Determine the [x, y] coordinate at the center of the cell enclosing the given text.  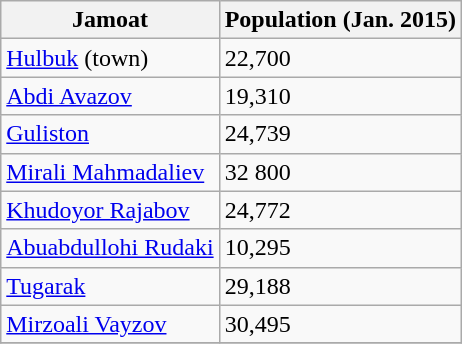
29,188 [340, 286]
Khudoyor Rajabov [110, 210]
22,700 [340, 58]
Population (Jan. 2015) [340, 20]
24,772 [340, 210]
Mirali Mahmadaliev [110, 172]
Jamoat [110, 20]
Hulbuk (town) [110, 58]
32 800 [340, 172]
Mirzoali Vayzov [110, 324]
10,295 [340, 248]
19,310 [340, 96]
Abdi Avazov [110, 96]
30,495 [340, 324]
Guliston [110, 134]
Tugarak [110, 286]
Abuabdullohi Rudaki [110, 248]
24,739 [340, 134]
